Pinpoint the cell where the given text exists, returning its [x, y] midpoint coordinate. 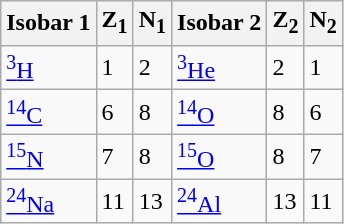
15N [48, 156]
24Al [220, 202]
N2 [323, 23]
3He [220, 68]
Isobar 2 [220, 23]
Z1 [114, 23]
14C [48, 112]
N1 [152, 23]
24Na [48, 202]
3H [48, 68]
15O [220, 156]
14O [220, 112]
Isobar 1 [48, 23]
Z2 [286, 23]
